Search for the cell housing the specified text and yield its (X, Y) center coordinate. 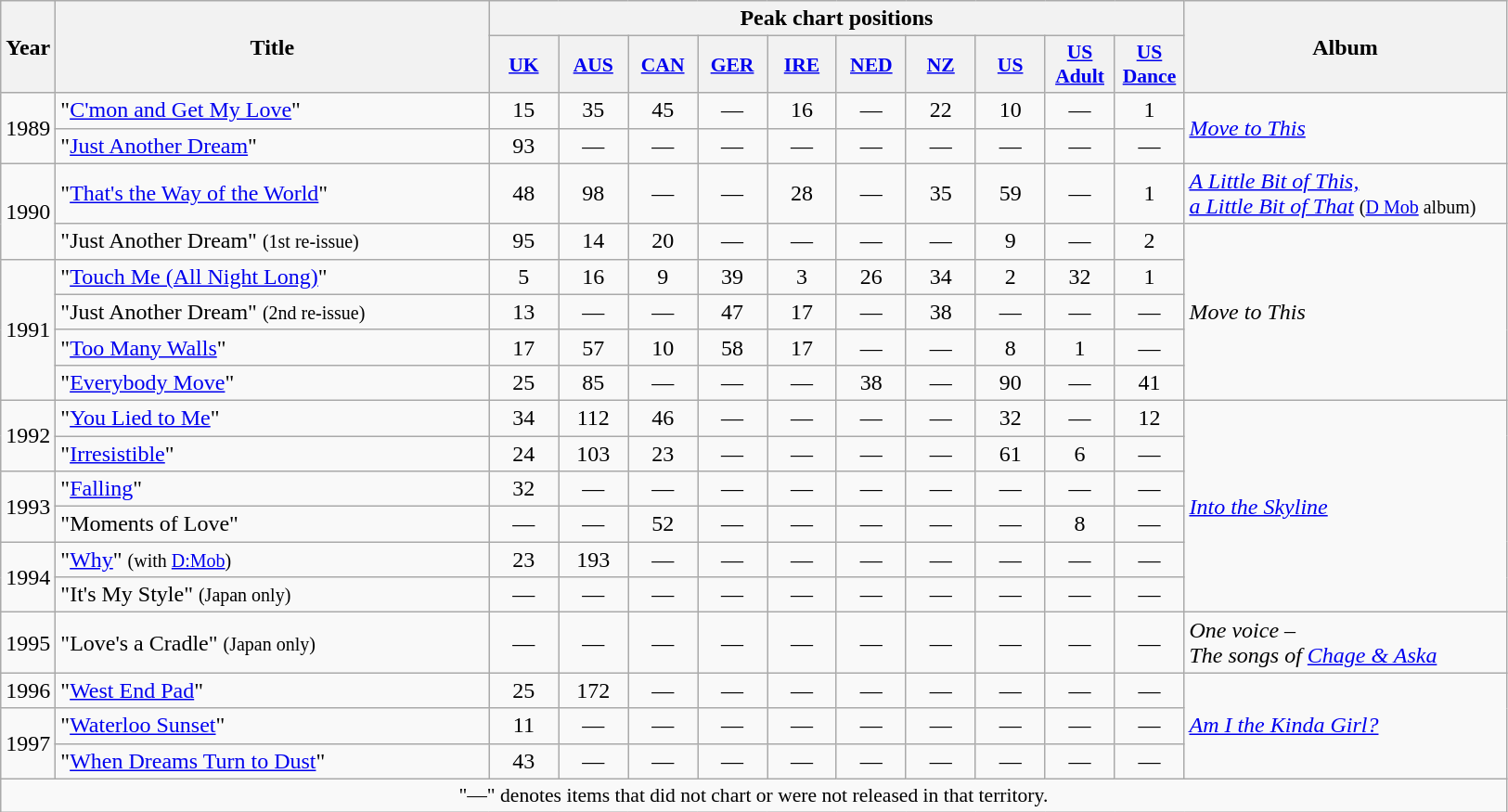
Into the Skyline (1346, 506)
"—" denotes items that did not chart or were not released in that territory. (754, 795)
A Little Bit of This, a Little Bit of That (D Mob album) (1346, 193)
"C'mon and Get My Love" (273, 110)
NZ (941, 65)
45 (663, 110)
"Love's a Cradle" (Japan only) (273, 642)
26 (870, 277)
39 (733, 277)
95 (523, 241)
Am I the Kinda Girl? (1346, 726)
AUS (594, 65)
85 (594, 382)
One voice –The songs of Chage & Aska (1346, 642)
103 (594, 454)
1990 (28, 212)
UK (523, 65)
28 (802, 193)
1996 (28, 690)
"Just Another Dream" (1st re-issue) (273, 241)
"Irresistible" (273, 454)
61 (1010, 454)
1997 (28, 743)
Album (1346, 46)
112 (594, 418)
USAdult (1080, 65)
Peak chart positions (837, 19)
47 (733, 312)
57 (594, 347)
98 (594, 193)
GER (733, 65)
"Waterloo Sunset" (273, 726)
"You Lied to Me" (273, 418)
22 (941, 110)
"West End Pad" (273, 690)
"It's My Style" (Japan only) (273, 595)
"Falling" (273, 489)
IRE (802, 65)
59 (1010, 193)
24 (523, 454)
1994 (28, 577)
1992 (28, 435)
1993 (28, 507)
43 (523, 761)
58 (733, 347)
1995 (28, 642)
"Too Many Walls" (273, 347)
"Why" (with D:Mob) (273, 560)
46 (663, 418)
172 (594, 690)
3 (802, 277)
"When Dreams Turn to Dust" (273, 761)
13 (523, 312)
41 (1149, 382)
CAN (663, 65)
11 (523, 726)
USDance (1149, 65)
48 (523, 193)
15 (523, 110)
1991 (28, 329)
90 (1010, 382)
NED (870, 65)
"Everybody Move" (273, 382)
"That's the Way of the World" (273, 193)
5 (523, 277)
20 (663, 241)
US (1010, 65)
12 (1149, 418)
93 (523, 146)
"Moments of Love" (273, 524)
"Just Another Dream" (273, 146)
6 (1080, 454)
"Just Another Dream" (2nd re-issue) (273, 312)
193 (594, 560)
52 (663, 524)
14 (594, 241)
1989 (28, 128)
"Touch Me (All Night Long)" (273, 277)
Title (273, 46)
Year (28, 46)
